Detect which cell encompasses the target text, then output its [X, Y] center coordinate. 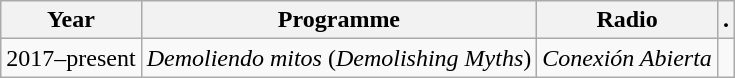
Conexión Abierta [628, 58]
. [726, 20]
Radio [628, 20]
Programme [339, 20]
2017–present [71, 58]
Year [71, 20]
Demoliendo mitos (Demolishing Myths) [339, 58]
